From the cell containing the given text, extract its center point as (X, Y) coordinate. 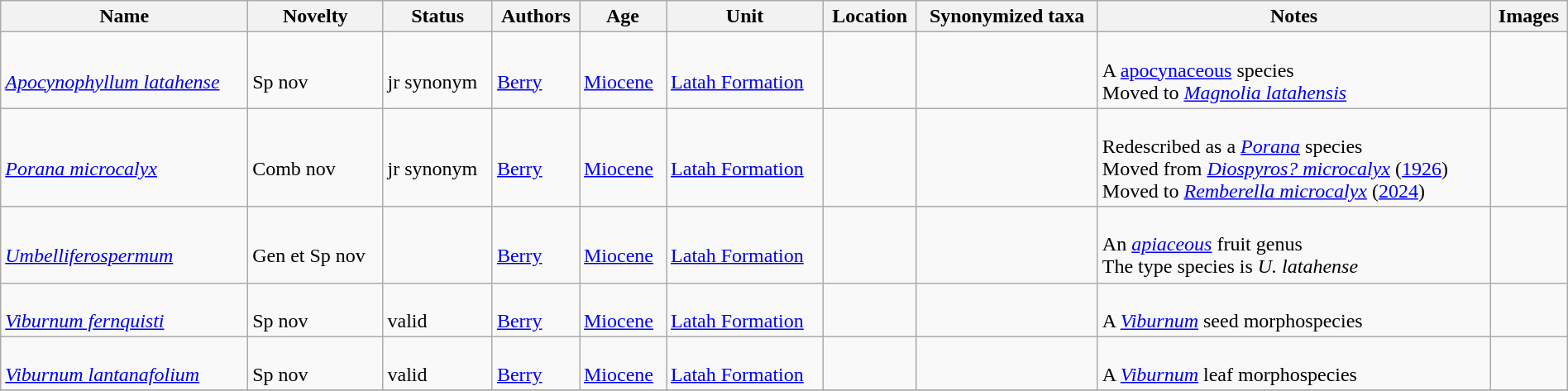
Location (869, 17)
Status (437, 17)
Porana microcalyx (124, 157)
Umbelliferospermum (124, 245)
Name (124, 17)
Comb nov (316, 157)
Apocynophyllum latahense (124, 70)
Notes (1293, 17)
A apocynaceous species Moved to Magnolia latahensis (1293, 70)
Authors (536, 17)
Images (1528, 17)
Age (622, 17)
Viburnum lantanafolium (124, 364)
A Viburnum seed morphospecies (1293, 309)
A Viburnum leaf morphospecies (1293, 364)
Viburnum fernquisti (124, 309)
Gen et Sp nov (316, 245)
Unit (745, 17)
Synonymized taxa (1007, 17)
An apiaceous fruit genusThe type species is U. latahense (1293, 245)
Redescribed as a Porana species Moved from Diospyros? microcalyx (1926)Moved to Remberella microcalyx (2024) (1293, 157)
Novelty (316, 17)
